Capture the cell that displays the provided text and extract its (x, y) central coordinate. 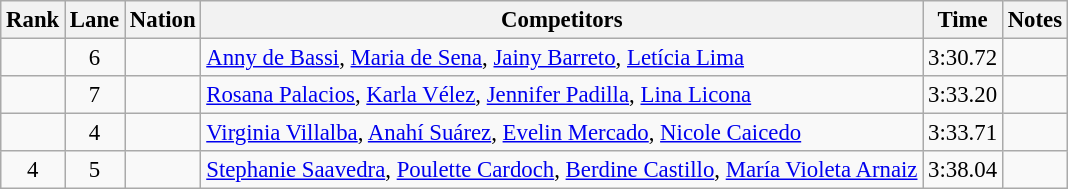
Competitors (562, 20)
Time (963, 20)
Rosana Palacios, Karla Vélez, Jennifer Padilla, Lina Licona (562, 95)
3:33.20 (963, 95)
3:38.04 (963, 170)
7 (95, 95)
Stephanie Saavedra, Poulette Cardoch, Berdine Castillo, María Violeta Arnaiz (562, 170)
Virginia Villalba, Anahí Suárez, Evelin Mercado, Nicole Caicedo (562, 133)
5 (95, 170)
Lane (95, 20)
6 (95, 58)
Rank (33, 20)
Anny de Bassi, Maria de Sena, Jainy Barreto, Letícia Lima (562, 58)
3:33.71 (963, 133)
Notes (1034, 20)
Nation (163, 20)
3:30.72 (963, 58)
